Return the (x, y) coordinate for the center point of the cell that contains the specified text.  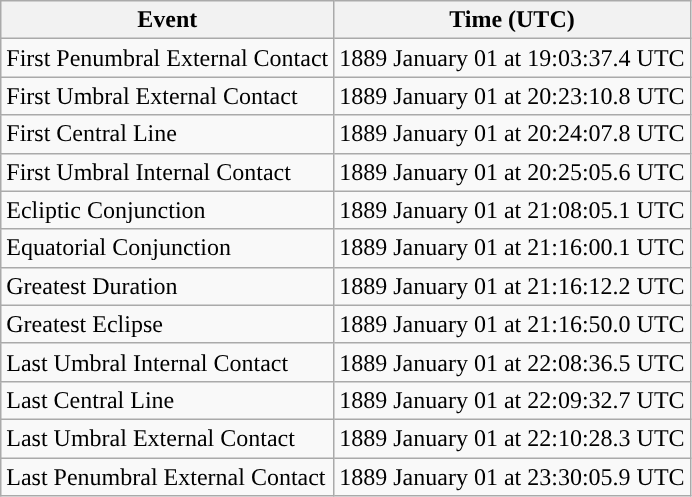
Last Umbral Internal Contact (168, 362)
1889 January 01 at 22:08:36.5 UTC (512, 362)
Greatest Eclipse (168, 324)
Time (UTC) (512, 20)
1889 January 01 at 23:30:05.9 UTC (512, 477)
Last Penumbral External Contact (168, 477)
Last Umbral External Contact (168, 438)
1889 January 01 at 20:25:05.6 UTC (512, 172)
First Penumbral External Contact (168, 58)
First Umbral External Contact (168, 96)
1889 January 01 at 21:16:12.2 UTC (512, 286)
1889 January 01 at 21:16:00.1 UTC (512, 248)
Equatorial Conjunction (168, 248)
1889 January 01 at 21:08:05.1 UTC (512, 210)
First Central Line (168, 134)
1889 January 01 at 19:03:37.4 UTC (512, 58)
1889 January 01 at 22:10:28.3 UTC (512, 438)
1889 January 01 at 22:09:32.7 UTC (512, 400)
1889 January 01 at 20:23:10.8 UTC (512, 96)
Event (168, 20)
1889 January 01 at 21:16:50.0 UTC (512, 324)
Greatest Duration (168, 286)
1889 January 01 at 20:24:07.8 UTC (512, 134)
First Umbral Internal Contact (168, 172)
Ecliptic Conjunction (168, 210)
Last Central Line (168, 400)
